Detect which cell encompasses the target text, then output its (X, Y) center coordinate. 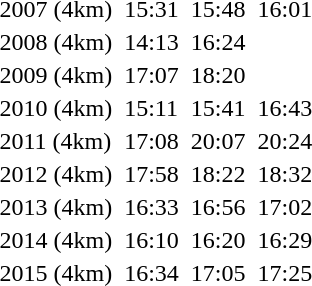
17:07 (152, 75)
18:20 (218, 75)
17:58 (152, 174)
15:41 (218, 108)
16:33 (152, 207)
20:07 (218, 141)
16:56 (218, 207)
15:11 (152, 108)
16:20 (218, 240)
17:08 (152, 141)
14:13 (152, 42)
16:24 (218, 42)
18:22 (218, 174)
16:10 (152, 240)
